Detect which cell encompasses the target text, then output its [x, y] center coordinate. 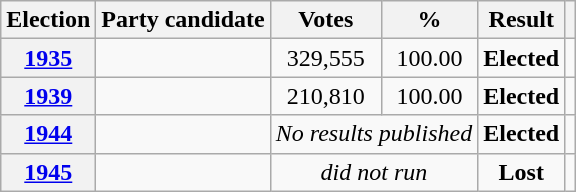
% [429, 20]
Party candidate [183, 20]
Election [48, 20]
Votes [326, 20]
Lost [522, 172]
1939 [48, 96]
1944 [48, 134]
1945 [48, 172]
329,555 [326, 58]
210,810 [326, 96]
Result [522, 20]
did not run [374, 172]
1935 [48, 58]
No results published [374, 134]
